For the text-containing cell, return its midpoint in (x, y) coordinate format. 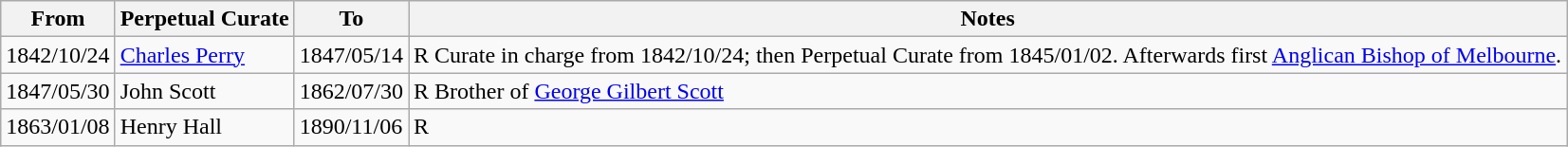
1842/10/24 (58, 55)
Perpetual Curate (205, 19)
From (58, 19)
R Brother of George Gilbert Scott (988, 91)
Charles Perry (205, 55)
R Curate in charge from 1842/10/24; then Perpetual Curate from 1845/01/02. Afterwards first Anglican Bishop of Melbourne. (988, 55)
Notes (988, 19)
1862/07/30 (351, 91)
1863/01/08 (58, 127)
Henry Hall (205, 127)
1847/05/14 (351, 55)
1847/05/30 (58, 91)
To (351, 19)
John Scott (205, 91)
R (988, 127)
1890/11/06 (351, 127)
